Determine the (X, Y) coordinate at the center of the cell enclosing the given text.  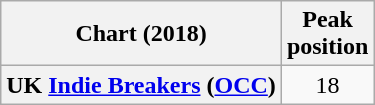
18 (327, 85)
Chart (2018) (142, 34)
UK Indie Breakers (OCC) (142, 85)
Peakposition (327, 34)
